Identify which cell holds the provided text, then report its (x, y) central coordinate. 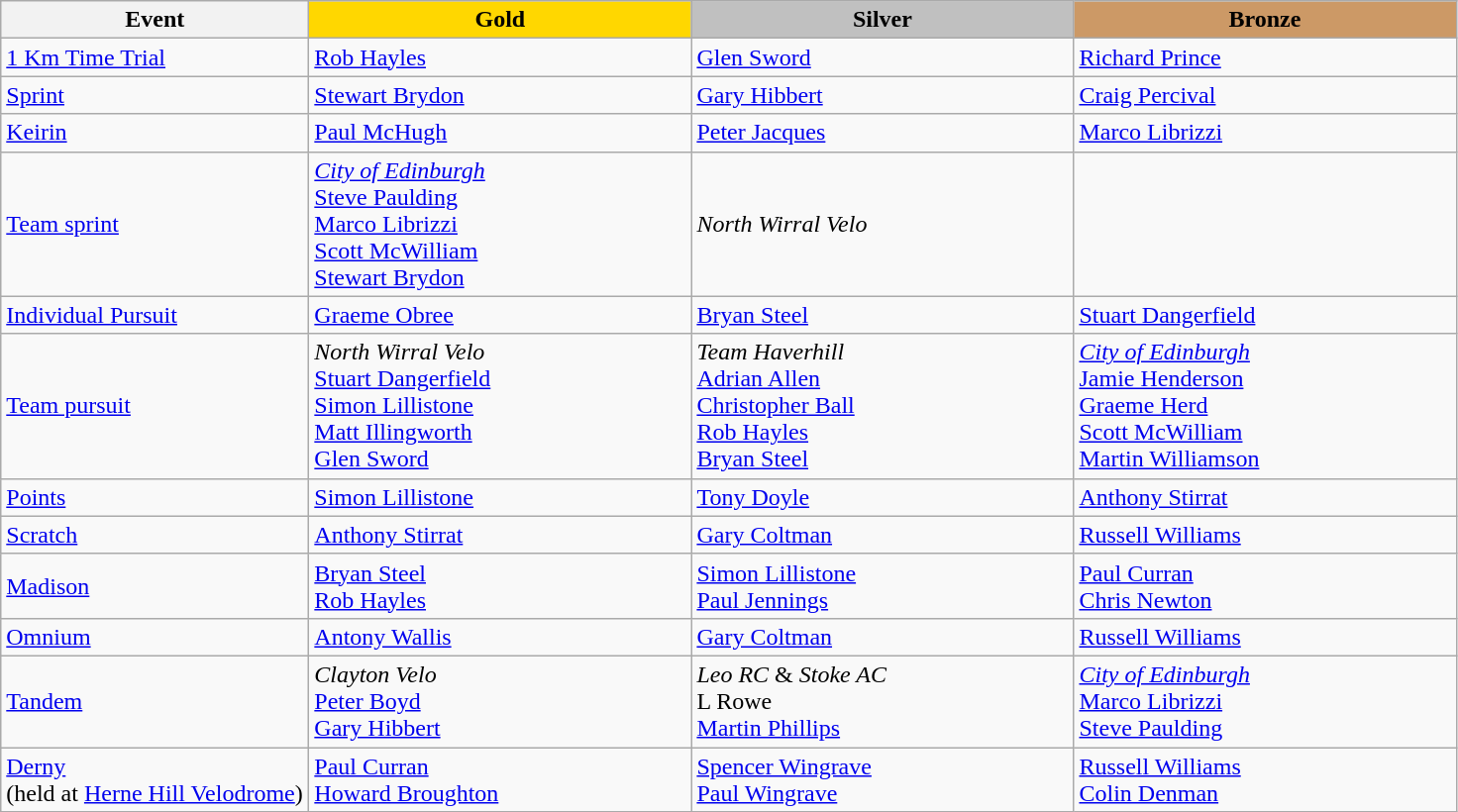
Points (155, 497)
Clayton VeloPeter Boyd Gary Hibbert (500, 701)
North Wirral Velo (883, 224)
Individual Pursuit (155, 315)
Bronze (1265, 20)
Stuart Dangerfield (1265, 315)
City of EdinburghMarco Librizzi Steve Paulding (1265, 701)
Paul Curran Chris Newton (1265, 586)
Richard Prince (1265, 57)
City of EdinburghJamie Henderson Graeme Herd Scott McWilliam Martin Williamson (1265, 406)
Derny (held at Herne Hill Velodrome) (155, 778)
Tony Doyle (883, 497)
Tandem (155, 701)
Rob Hayles (500, 57)
Sprint (155, 95)
Stewart Brydon (500, 95)
Simon Lillistone Paul Jennings (883, 586)
Team HaverhillAdrian Allen Christopher Ball Rob HaylesBryan Steel (883, 406)
Simon Lillistone (500, 497)
Paul CurranHoward Broughton (500, 778)
Silver (883, 20)
Spencer WingravePaul Wingrave (883, 778)
Team pursuit (155, 406)
Scratch (155, 535)
Glen Sword (883, 57)
Team sprint (155, 224)
Marco Librizzi (1265, 133)
Leo RC & Stoke ACL Rowe Martin Phillips (883, 701)
City of EdinburghSteve Paulding Marco Librizzi Scott McWilliam Stewart Brydon (500, 224)
Omnium (155, 637)
Graeme Obree (500, 315)
Paul McHugh (500, 133)
North Wirral VeloStuart Dangerfield Simon LillistoneMatt IllingworthGlen Sword (500, 406)
Craig Percival (1265, 95)
Peter Jacques (883, 133)
1 Km Time Trial (155, 57)
Keirin (155, 133)
Madison (155, 586)
Gary Hibbert (883, 95)
Bryan Steel (883, 315)
Gold (500, 20)
Event (155, 20)
Antony Wallis (500, 637)
Russell WilliamsColin Denman (1265, 778)
Bryan Steel Rob Hayles (500, 586)
